Capture the cell that displays the provided text and extract its [x, y] central coordinate. 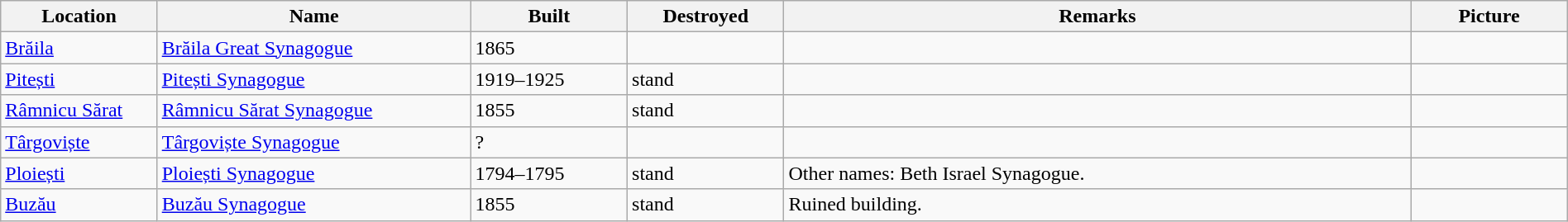
Buzău [79, 205]
Pitești [79, 79]
Brăila Great Synagogue [314, 48]
Buzău Synagogue [314, 205]
Ploiești Synagogue [314, 173]
Târgoviște Synagogue [314, 142]
Târgoviște [79, 142]
Ploiești [79, 173]
? [549, 142]
Picture [1489, 17]
1919–1925 [549, 79]
Name [314, 17]
Remarks [1097, 17]
1865 [549, 48]
Ruined building. [1097, 205]
Râmnicu Sărat Synagogue [314, 111]
1794–1795 [549, 173]
Built [549, 17]
Pitești Synagogue [314, 79]
Brăila [79, 48]
Destroyed [706, 17]
Râmnicu Sărat [79, 111]
Other names: Beth Israel Synagogue. [1097, 173]
Location [79, 17]
